Capture the cell that displays the provided text and extract its [x, y] central coordinate. 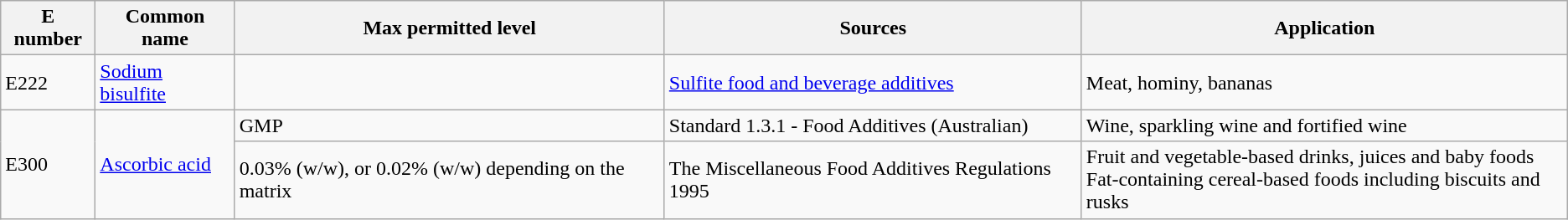
Ascorbic acid [165, 164]
Meat, hominy, bananas [1324, 82]
Sodium bisulfite [165, 82]
Application [1324, 28]
E number [49, 28]
0.03% (w/w), or 0.02% (w/w) depending on the matrix [449, 180]
Sulfite food and beverage additives [873, 82]
Sources [873, 28]
Common name [165, 28]
E222 [49, 82]
Fruit and vegetable-based drinks, juices and baby foodsFat-containing cereal-based foods including biscuits and rusks [1324, 180]
Standard 1.3.1 - Food Additives (Australian) [873, 125]
Wine, sparkling wine and fortified wine [1324, 125]
The Miscellaneous Food Additives Regulations 1995 [873, 180]
GMP [449, 125]
Max permitted level [449, 28]
E300 [49, 164]
